Search for the cell housing the specified text and yield its [x, y] center coordinate. 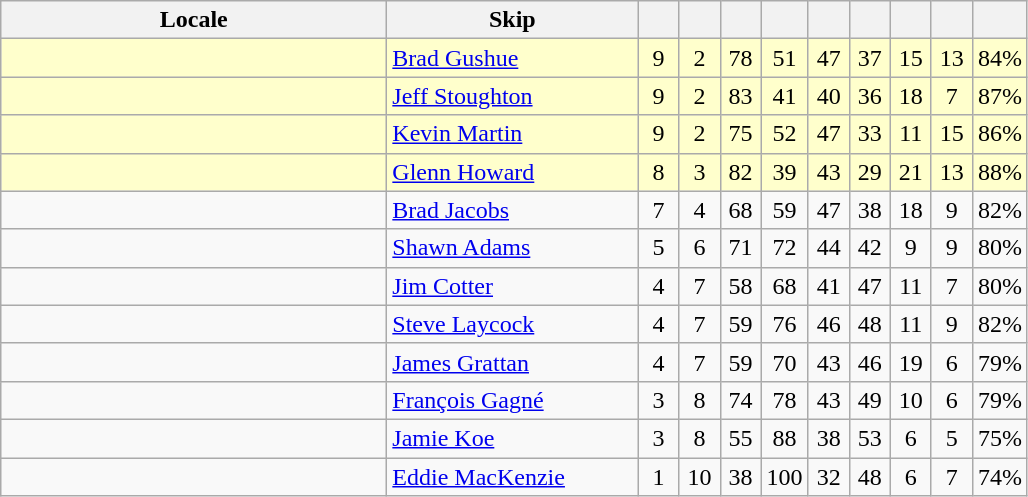
52 [784, 134]
Locale [194, 20]
55 [740, 438]
58 [740, 286]
François Gagné [512, 400]
82 [740, 172]
19 [910, 362]
53 [870, 438]
Kevin Martin [512, 134]
71 [740, 248]
83 [740, 96]
40 [828, 96]
36 [870, 96]
49 [870, 400]
Brad Jacobs [512, 210]
33 [870, 134]
Steve Laycock [512, 324]
75% [1000, 438]
44 [828, 248]
70 [784, 362]
51 [784, 58]
Brad Gushue [512, 58]
Jim Cotter [512, 286]
Eddie MacKenzie [512, 477]
1 [658, 477]
86% [1000, 134]
Glenn Howard [512, 172]
100 [784, 477]
76 [784, 324]
37 [870, 58]
Shawn Adams [512, 248]
72 [784, 248]
87% [1000, 96]
James Grattan [512, 362]
42 [870, 248]
74% [1000, 477]
88 [784, 438]
29 [870, 172]
39 [784, 172]
84% [1000, 58]
Jeff Stoughton [512, 96]
Skip [512, 20]
Jamie Koe [512, 438]
32 [828, 477]
75 [740, 134]
21 [910, 172]
88% [1000, 172]
74 [740, 400]
